Detect which cell encompasses the target text, then output its [X, Y] center coordinate. 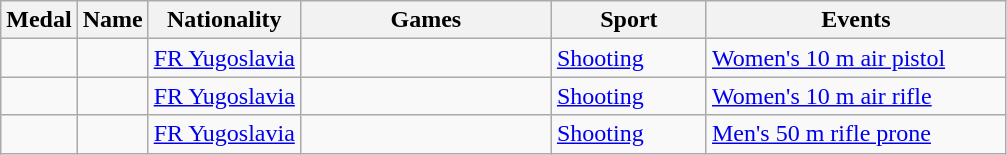
Women's 10 m air pistol [856, 58]
Sport [628, 20]
Games [426, 20]
Name [112, 20]
Men's 50 m rifle prone [856, 134]
Medal [39, 20]
Nationality [224, 20]
Women's 10 m air rifle [856, 96]
Events [856, 20]
